Scan for the cell matching the given text and deliver its [X, Y] coordinate at center. 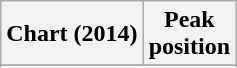
Chart (2014) [72, 34]
Peakposition [189, 34]
